Identify which cell holds the provided text, then report its (x, y) central coordinate. 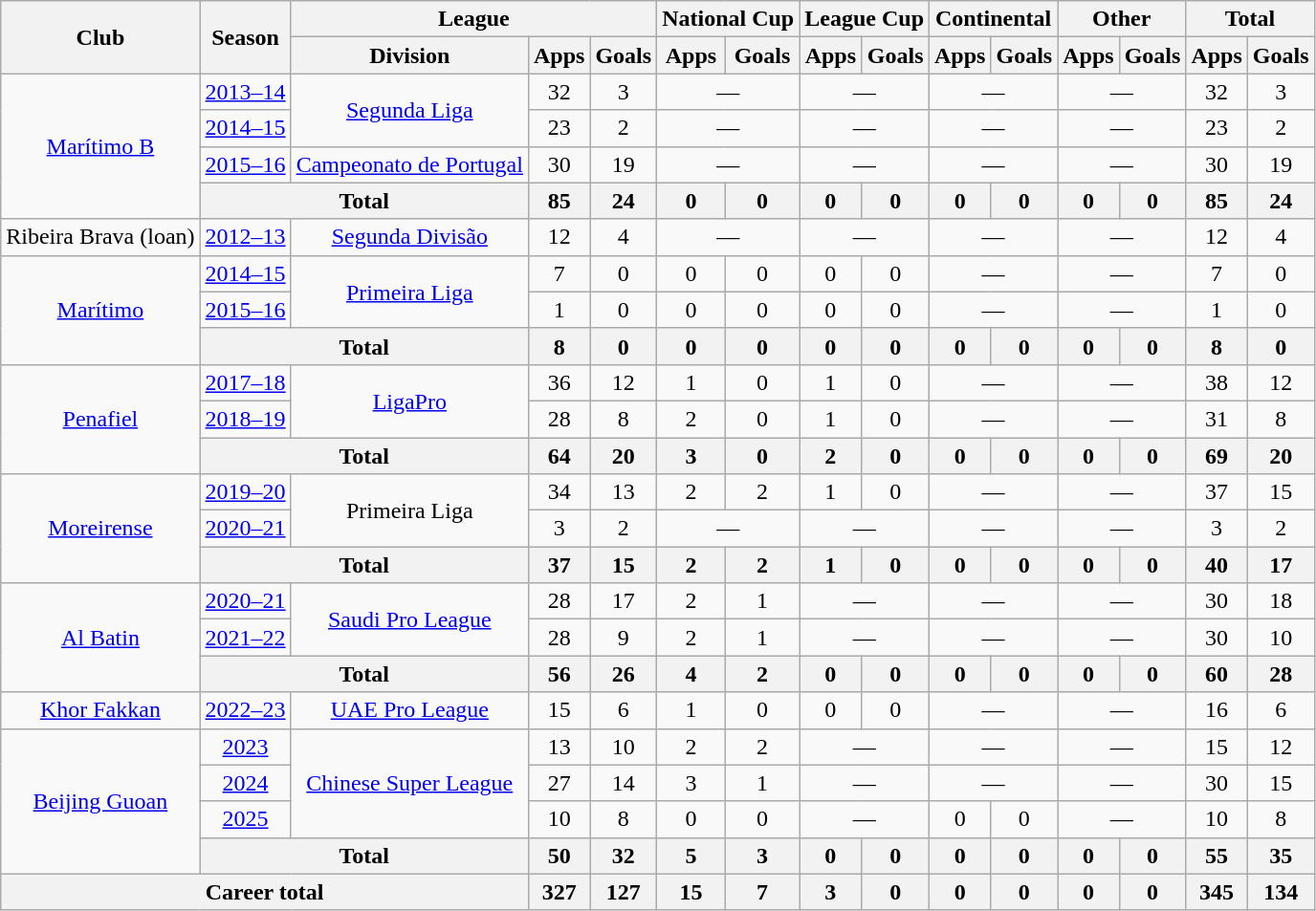
2017–18 (245, 382)
UAE Pro League (409, 710)
Moreirense (100, 529)
Beijing Guoan (100, 801)
Penafiel (100, 419)
38 (1217, 382)
League Cup (865, 19)
9 (624, 638)
League (474, 19)
345 (1217, 892)
56 (559, 674)
LigaPro (409, 401)
18 (1281, 601)
Club (100, 37)
69 (1217, 456)
34 (559, 492)
Segunda Liga (409, 110)
14 (624, 783)
Ribeira Brava (loan) (100, 237)
Chinese Super League (409, 783)
Other (1122, 19)
2019–20 (245, 492)
Segunda Divisão (409, 237)
64 (559, 456)
2021–22 (245, 638)
National Cup (729, 19)
Campeonato de Portugal (409, 164)
2024 (245, 783)
60 (1217, 674)
16 (1217, 710)
2023 (245, 747)
127 (624, 892)
2012–13 (245, 237)
2013–14 (245, 92)
26 (624, 674)
Khor Fakkan (100, 710)
Al Batin (100, 638)
55 (1217, 856)
2025 (245, 819)
Marítimo (100, 310)
Continental (994, 19)
Marítimo B (100, 146)
50 (559, 856)
Division (409, 55)
27 (559, 783)
31 (1217, 419)
35 (1281, 856)
36 (559, 382)
327 (559, 892)
2022–23 (245, 710)
Season (245, 37)
Saudi Pro League (409, 619)
Career total (265, 892)
134 (1281, 892)
5 (691, 856)
40 (1217, 565)
2018–19 (245, 419)
